Extract the (x, y) coordinate from the center of the cell holding the provided text.  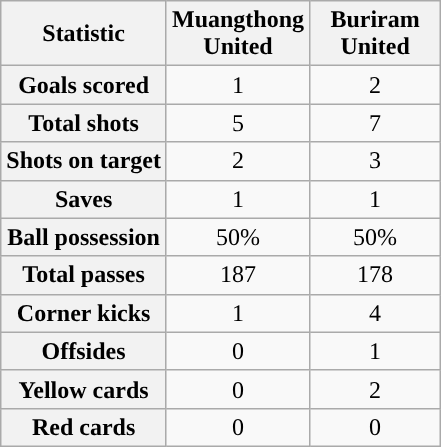
Total shots (84, 123)
Ball possession (84, 237)
Goals scored (84, 85)
Corner kicks (84, 313)
3 (376, 161)
Total passes (84, 275)
7 (376, 123)
Muangthong United (238, 34)
4 (376, 313)
Red cards (84, 427)
Offsides (84, 351)
Saves (84, 199)
5 (238, 123)
Statistic (84, 34)
187 (238, 275)
Shots on target (84, 161)
178 (376, 275)
Yellow cards (84, 389)
Buriram United (376, 34)
